Determine the [X, Y] coordinate at the center of the cell enclosing the given text.  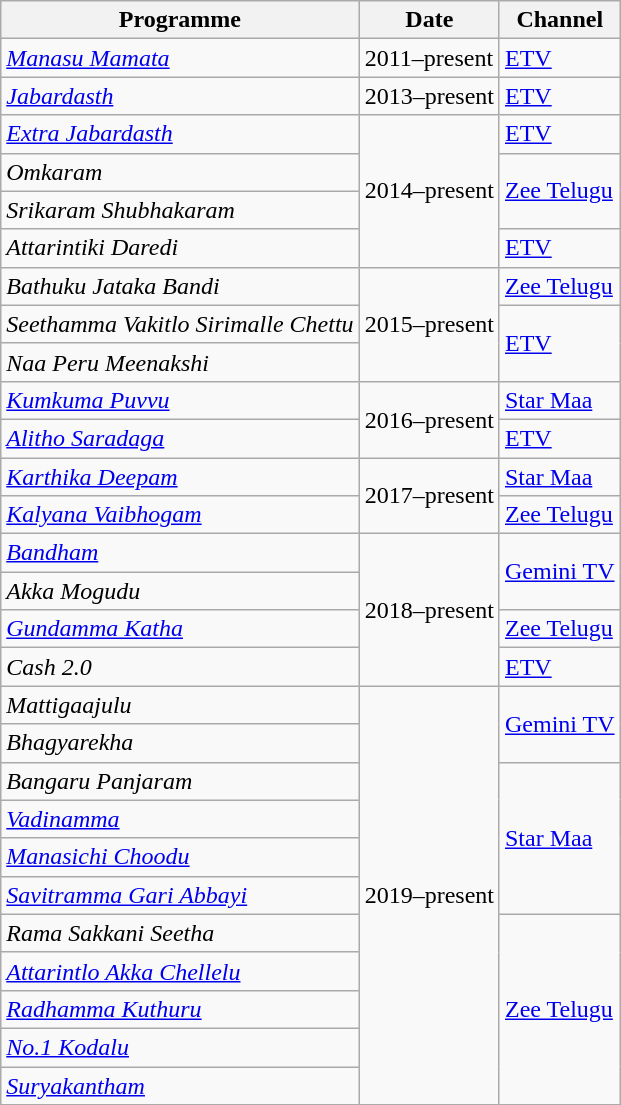
Gundamma Katha [180, 629]
Jabardasth [180, 96]
Rama Sakkani Seetha [180, 933]
Cash 2.0 [180, 667]
2011–present [429, 58]
Bandham [180, 553]
Vadinamma [180, 819]
2014–present [429, 191]
Savitramma Gari Abbayi [180, 895]
2015–present [429, 324]
Kumkuma Puvvu [180, 400]
Attarintlo Akka Chellelu [180, 971]
Naa Peru Meenakshi [180, 362]
2013–present [429, 96]
Karthika Deepam [180, 477]
Bangaru Panjaram [180, 781]
Programme [180, 20]
Mattigaajulu [180, 705]
2017–present [429, 496]
Suryakantham [180, 1085]
Omkaram [180, 172]
Attarintiki Daredi [180, 248]
Srikaram Shubhakaram [180, 210]
Extra Jabardasth [180, 134]
2018–present [429, 610]
Channel [560, 20]
Alitho Saradaga [180, 438]
Radhamma Kuthuru [180, 1009]
No.1 Kodalu [180, 1047]
2019–present [429, 896]
Seethamma Vakitlo Sirimalle Chettu [180, 324]
Date [429, 20]
Bhagyarekha [180, 743]
Bathuku Jataka Bandi [180, 286]
2016–present [429, 419]
Manasu Mamata [180, 58]
Manasichi Choodu [180, 857]
Kalyana Vaibhogam [180, 515]
Akka Mogudu [180, 591]
